Identify which cell holds the provided text, then report its [x, y] central coordinate. 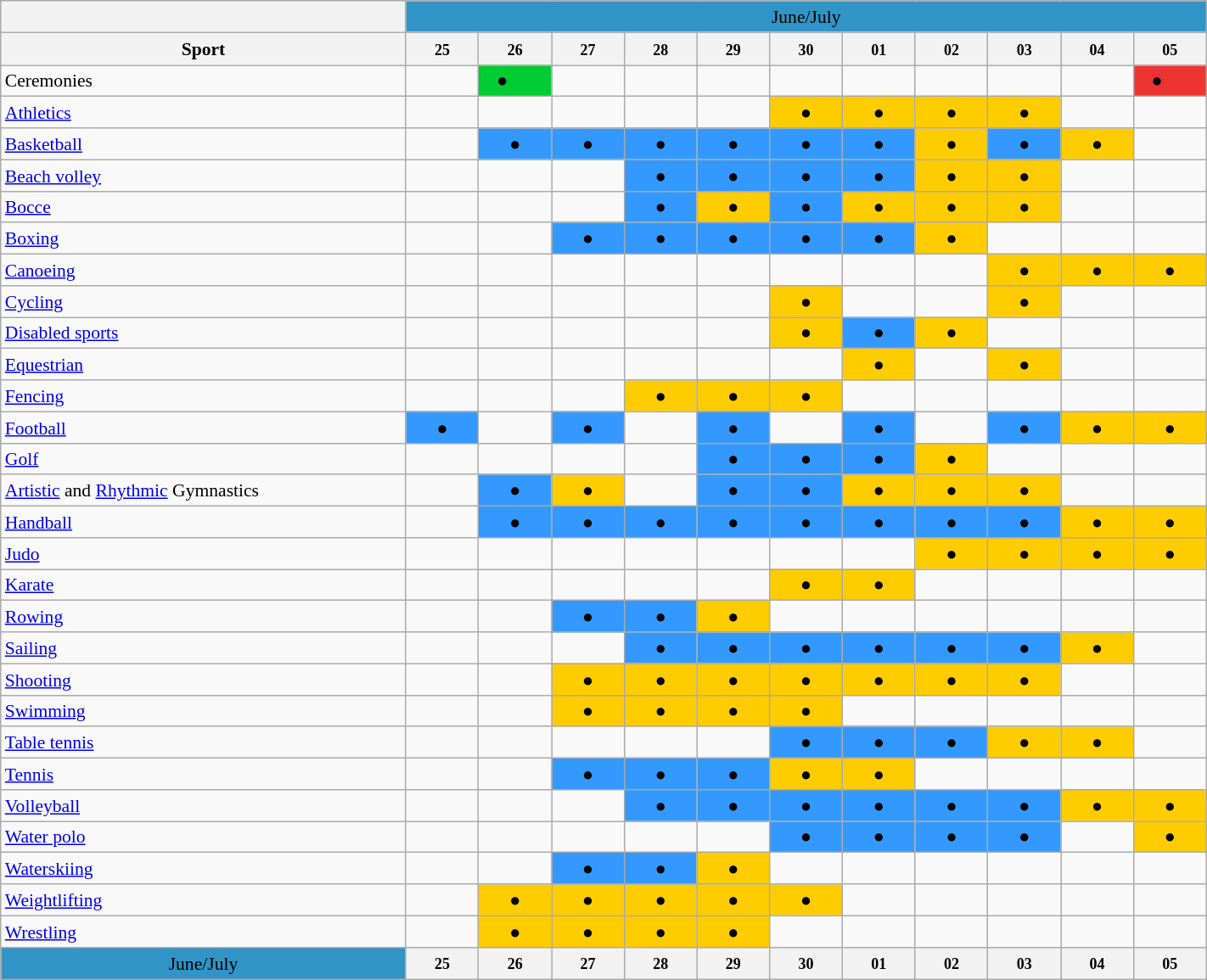
Bocce [204, 207]
Equestrian [204, 365]
Fencing [204, 395]
Football [204, 428]
Beach volley [204, 175]
Tennis [204, 774]
Volleyball [204, 804]
Canoeing [204, 270]
Karate [204, 584]
Swimming [204, 711]
Rowing [204, 616]
Artistic and Rhythmic Gymnastics [204, 490]
Weightlifting [204, 899]
Basketball [204, 144]
Table tennis [204, 742]
Golf [204, 458]
Handball [204, 521]
Boxing [204, 238]
Water polo [204, 837]
Wrestling [204, 932]
Sport [204, 49]
Cycling [204, 300]
Shooting [204, 679]
Athletics [204, 112]
Disabled sports [204, 333]
Sailing [204, 648]
Ceremonies [204, 80]
Judo [204, 553]
Waterskiing [204, 869]
